For the text-containing cell, return its midpoint in (X, Y) coordinate format. 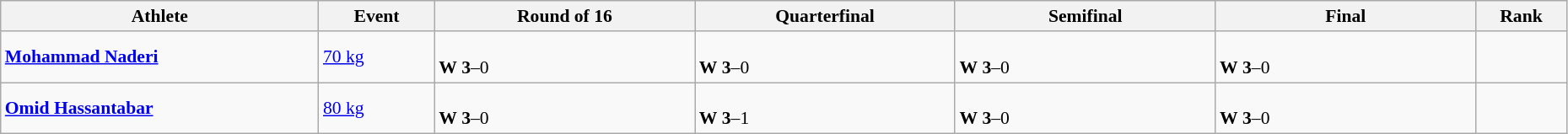
Athlete (160, 16)
W 3–1 (825, 108)
80 kg (376, 108)
Event (376, 16)
Round of 16 (565, 16)
70 kg (376, 57)
Rank (1522, 16)
Quarterfinal (825, 16)
Omid Hassantabar (160, 108)
Mohammad Naderi (160, 57)
Semifinal (1085, 16)
Final (1346, 16)
